Detect which cell encompasses the target text, then output its [x, y] center coordinate. 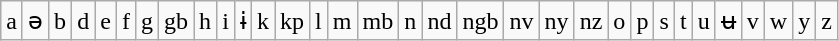
i [226, 21]
ɨ [242, 21]
v [752, 21]
f [126, 21]
o [620, 21]
n [410, 21]
g [146, 21]
mb [378, 21]
gb [176, 21]
t [683, 21]
nv [522, 21]
h [206, 21]
l [319, 21]
e [106, 21]
ə [35, 21]
kp [292, 21]
nd [440, 21]
m [342, 21]
z [827, 21]
s [664, 21]
nz [591, 21]
ngb [480, 21]
p [642, 21]
a [12, 21]
d [84, 21]
u [704, 21]
ʉ [728, 21]
w [778, 21]
k [262, 21]
y [804, 21]
b [60, 21]
ny [556, 21]
